Capture the cell that displays the provided text and extract its [x, y] central coordinate. 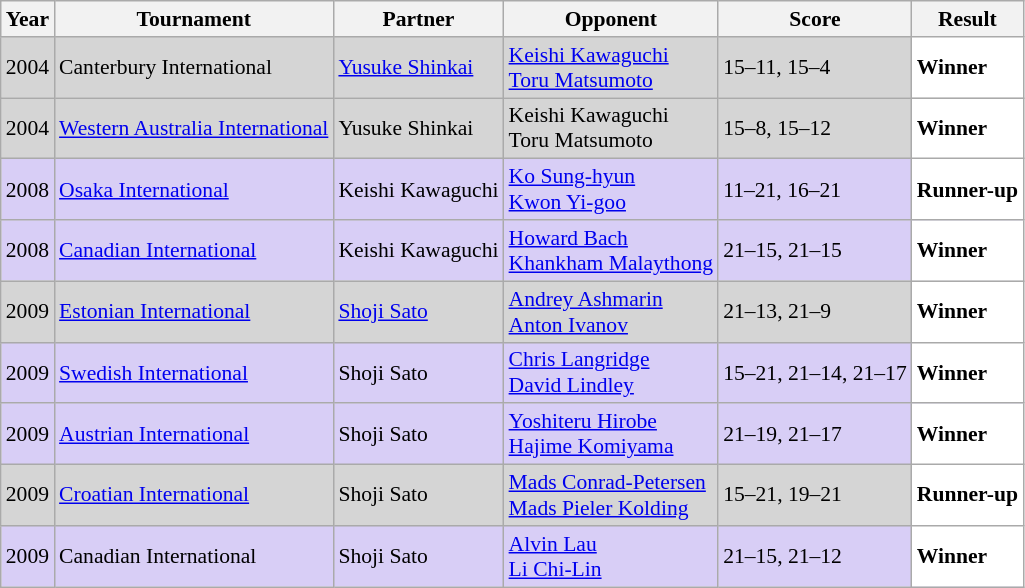
Austrian International [194, 434]
15–21, 19–21 [815, 496]
Canterbury International [194, 68]
Ko Sung-hyun Kwon Yi-goo [612, 190]
15–21, 21–14, 21–17 [815, 372]
Andrey Ashmarin Anton Ivanov [612, 312]
Score [815, 19]
Mads Conrad-Petersen Mads Pieler Kolding [612, 496]
Year [28, 19]
21–15, 21–15 [815, 250]
15–8, 15–12 [815, 128]
Opponent [612, 19]
Western Australia International [194, 128]
Yoshiteru Hirobe Hajime Komiyama [612, 434]
Croatian International [194, 496]
21–15, 21–12 [815, 556]
Result [968, 19]
Partner [418, 19]
Alvin Lau Li Chi-Lin [612, 556]
Tournament [194, 19]
Estonian International [194, 312]
Osaka International [194, 190]
Swedish International [194, 372]
Howard Bach Khankham Malaythong [612, 250]
21–13, 21–9 [815, 312]
11–21, 16–21 [815, 190]
Chris Langridge David Lindley [612, 372]
21–19, 21–17 [815, 434]
15–11, 15–4 [815, 68]
